Extract the [x, y] coordinate from the center of the cell holding the provided text.  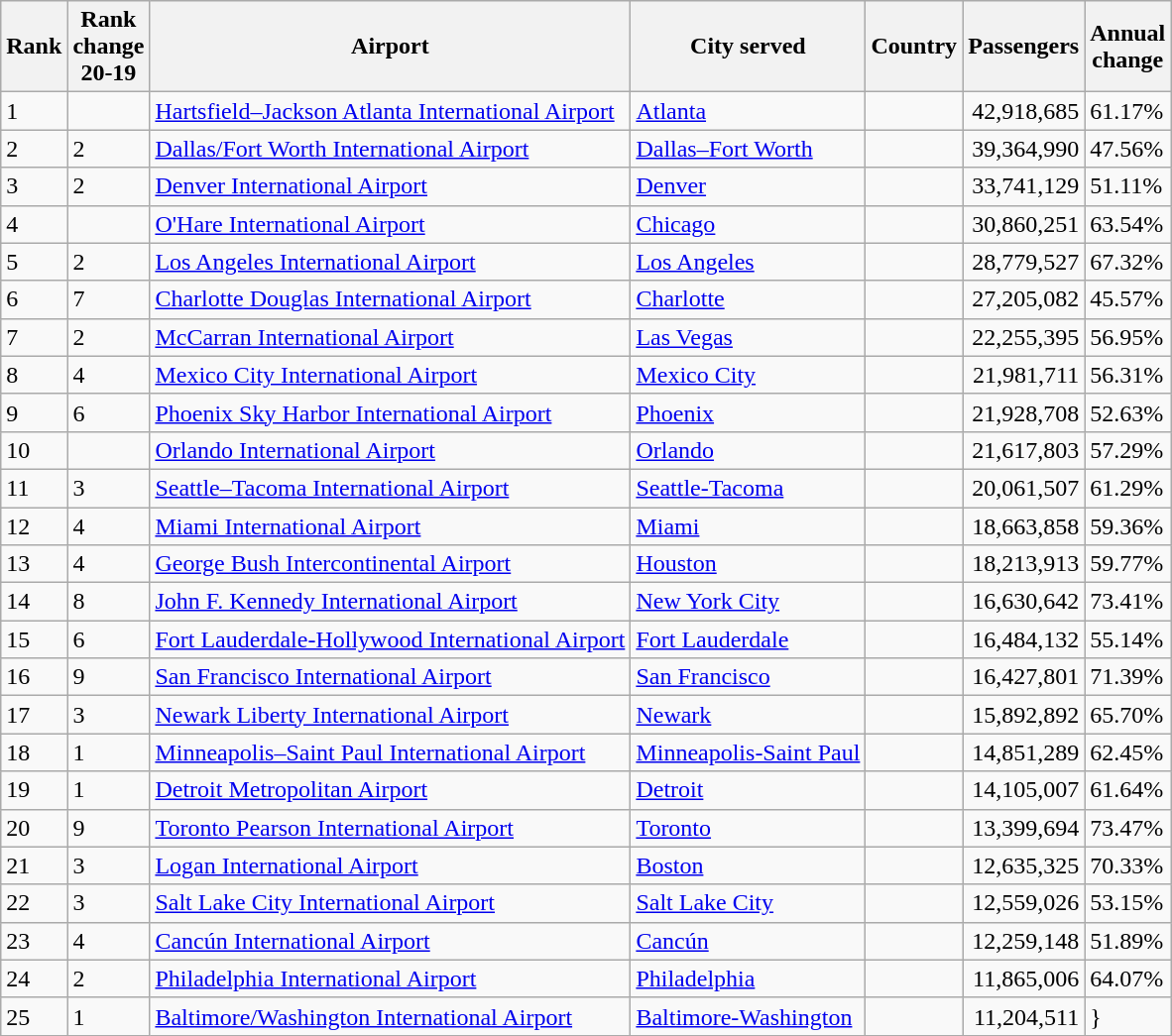
Phoenix Sky Harbor International Airport [391, 412]
18,213,913 [1023, 564]
21,928,708 [1023, 412]
Chicago [748, 224]
27,205,082 [1023, 299]
39,364,990 [1023, 149]
11 [34, 488]
Toronto Pearson International Airport [391, 828]
59.36% [1128, 526]
Las Vegas [748, 337]
Rankchange20-19 [109, 47]
Annualchange [1128, 47]
Minneapolis–Saint Paul International Airport [391, 752]
20,061,507 [1023, 488]
Phoenix [748, 412]
28,779,527 [1023, 262]
45.57% [1128, 299]
Los Angeles International Airport [391, 262]
14,851,289 [1023, 752]
23 [34, 941]
52.63% [1128, 412]
Cancún International Airport [391, 941]
61.17% [1128, 111]
20 [34, 828]
70.33% [1128, 865]
John F. Kennedy International Airport [391, 602]
Philadelphia [748, 978]
73.47% [1128, 828]
13 [34, 564]
Minneapolis-Saint Paul [748, 752]
14,105,007 [1023, 790]
Baltimore/Washington International Airport [391, 1016]
Rank [34, 47]
33,741,129 [1023, 186]
18 [34, 752]
Orlando International Airport [391, 450]
24 [34, 978]
12,635,325 [1023, 865]
O'Hare International Airport [391, 224]
San Francisco [748, 677]
Charlotte Douglas International Airport [391, 299]
Denver International Airport [391, 186]
16,484,132 [1023, 639]
17 [34, 715]
73.41% [1128, 602]
55.14% [1128, 639]
Airport [391, 47]
16 [34, 677]
5 [34, 262]
51.89% [1128, 941]
11,865,006 [1023, 978]
22,255,395 [1023, 337]
Denver [748, 186]
Seattle-Tacoma [748, 488]
Country [914, 47]
14 [34, 602]
21,981,711 [1023, 375]
Mexico City [748, 375]
Seattle–Tacoma International Airport [391, 488]
64.07% [1128, 978]
61.64% [1128, 790]
56.95% [1128, 337]
19 [34, 790]
59.77% [1128, 564]
Atlanta [748, 111]
Detroit Metropolitan Airport [391, 790]
25 [34, 1016]
62.45% [1128, 752]
12,259,148 [1023, 941]
Toronto [748, 828]
Fort Lauderdale-Hollywood International Airport [391, 639]
22 [34, 903]
Dallas/Fort Worth International Airport [391, 149]
Logan International Airport [391, 865]
Detroit [748, 790]
12,559,026 [1023, 903]
21 [34, 865]
Baltimore-Washington [748, 1016]
} [1128, 1016]
63.54% [1128, 224]
47.56% [1128, 149]
Mexico City International Airport [391, 375]
61.29% [1128, 488]
Dallas–Fort Worth [748, 149]
65.70% [1128, 715]
Passengers [1023, 47]
57.29% [1128, 450]
Cancún [748, 941]
Hartsfield–Jackson Atlanta International Airport [391, 111]
George Bush Intercontinental Airport [391, 564]
56.31% [1128, 375]
Los Angeles [748, 262]
New York City [748, 602]
San Francisco International Airport [391, 677]
12 [34, 526]
71.39% [1128, 677]
30,860,251 [1023, 224]
Philadelphia International Airport [391, 978]
Orlando [748, 450]
Charlotte [748, 299]
15,892,892 [1023, 715]
16,427,801 [1023, 677]
15 [34, 639]
42,918,685 [1023, 111]
13,399,694 [1023, 828]
53.15% [1128, 903]
11,204,511 [1023, 1016]
Salt Lake City International Airport [391, 903]
10 [34, 450]
Fort Lauderdale [748, 639]
Boston [748, 865]
Miami [748, 526]
Newark Liberty International Airport [391, 715]
McCarran International Airport [391, 337]
51.11% [1128, 186]
Miami International Airport [391, 526]
67.32% [1128, 262]
16,630,642 [1023, 602]
Houston [748, 564]
18,663,858 [1023, 526]
21,617,803 [1023, 450]
Salt Lake City [748, 903]
Newark [748, 715]
City served [748, 47]
